Detect which cell encompasses the target text, then output its (X, Y) center coordinate. 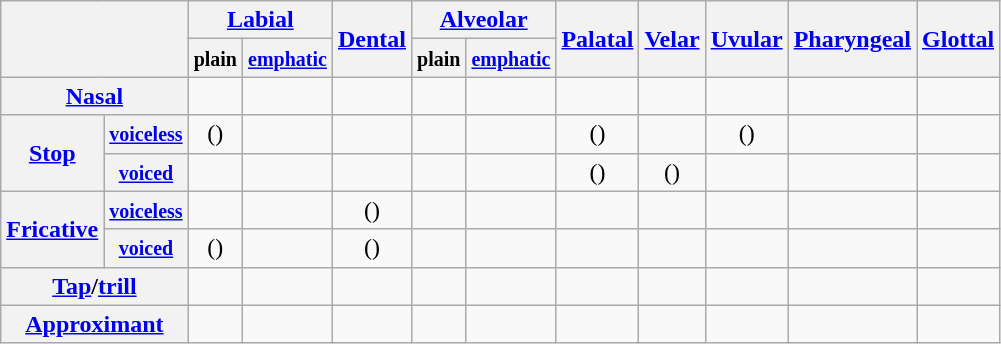
Fricative (52, 229)
Tap/trill (94, 286)
Dental (372, 39)
Uvular (746, 39)
Approximant (94, 324)
Alveolar (484, 20)
Velar (672, 39)
Palatal (598, 39)
Nasal (94, 96)
Glottal (958, 39)
Pharyngeal (852, 39)
Stop (52, 153)
Labial (260, 20)
